Output the (x, y) coordinate of the center of the cell containing the given text.  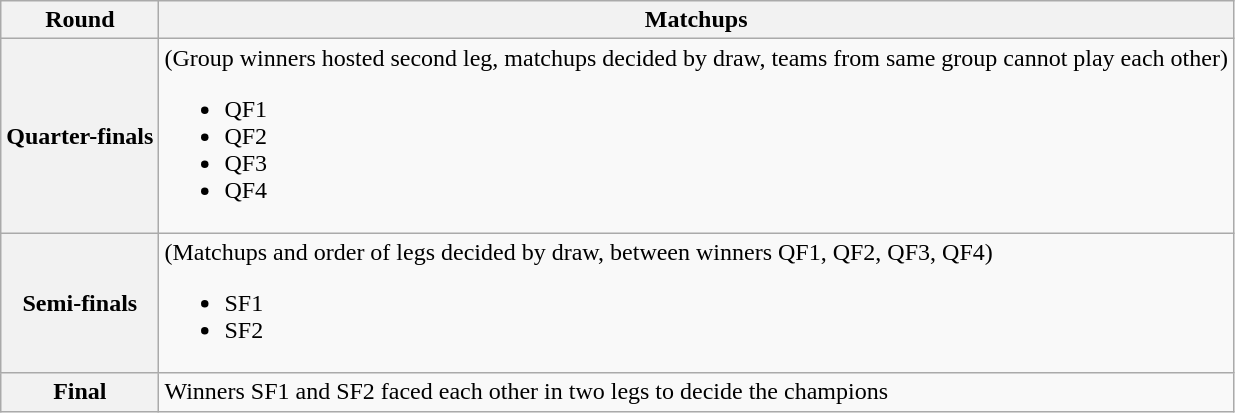
Winners SF1 and SF2 faced each other in two legs to decide the champions (696, 392)
Quarter-finals (80, 136)
(Group winners hosted second leg, matchups decided by draw, teams from same group cannot play each other)QF1QF2QF3QF4 (696, 136)
Matchups (696, 20)
Round (80, 20)
(Matchups and order of legs decided by draw, between winners QF1, QF2, QF3, QF4)SF1SF2 (696, 303)
Semi-finals (80, 303)
Final (80, 392)
